Pinpoint the cell where the given text exists, returning its [x, y] midpoint coordinate. 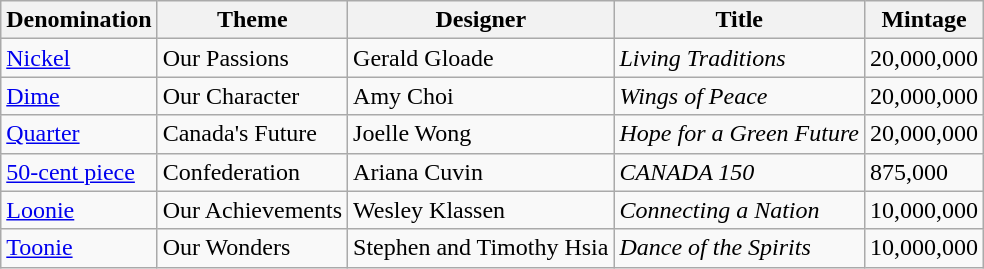
Confederation [252, 172]
Connecting a Nation [740, 210]
Dime [79, 96]
Mintage [924, 20]
Wesley Klassen [481, 210]
Canada's Future [252, 134]
Our Character [252, 96]
Title [740, 20]
Nickel [79, 58]
Ariana Cuvin [481, 172]
Toonie [79, 248]
CANADA 150 [740, 172]
Joelle Wong [481, 134]
50-cent piece [79, 172]
Designer [481, 20]
Stephen and Timothy Hsia [481, 248]
Living Traditions [740, 58]
Wings of Peace [740, 96]
Our Wonders [252, 248]
875,000 [924, 172]
Amy Choi [481, 96]
Hope for a Green Future [740, 134]
Denomination [79, 20]
Gerald Gloade [481, 58]
Our Passions [252, 58]
Loonie [79, 210]
Dance of the Spirits [740, 248]
Quarter [79, 134]
Our Achievements [252, 210]
Theme [252, 20]
